Locate the cell with the specified text and output its [x, y] center coordinate. 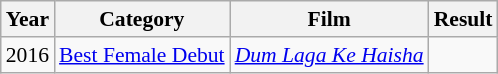
Result [464, 19]
2016 [28, 55]
Year [28, 19]
Film [330, 19]
Category [142, 19]
Best Female Debut [142, 55]
Dum Laga Ke Haisha [330, 55]
